Identify which cell holds the provided text, then report its [X, Y] central coordinate. 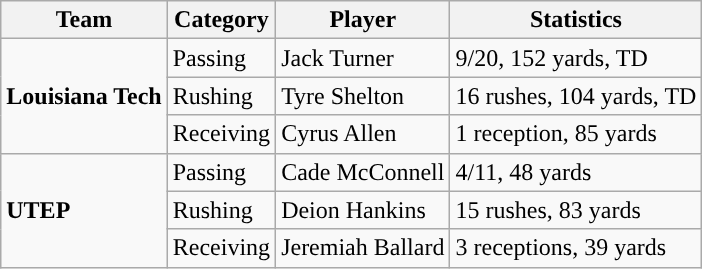
15 rushes, 83 yards [576, 210]
Louisiana Tech [84, 96]
Jeremiah Ballard [363, 248]
Team [84, 20]
Cade McConnell [363, 172]
Jack Turner [363, 58]
9/20, 152 yards, TD [576, 58]
Category [221, 20]
UTEP [84, 210]
Statistics [576, 20]
Deion Hankins [363, 210]
1 reception, 85 yards [576, 134]
3 receptions, 39 yards [576, 248]
4/11, 48 yards [576, 172]
Cyrus Allen [363, 134]
Tyre Shelton [363, 96]
Player [363, 20]
16 rushes, 104 yards, TD [576, 96]
